Identify which cell holds the provided text, then report its [x, y] central coordinate. 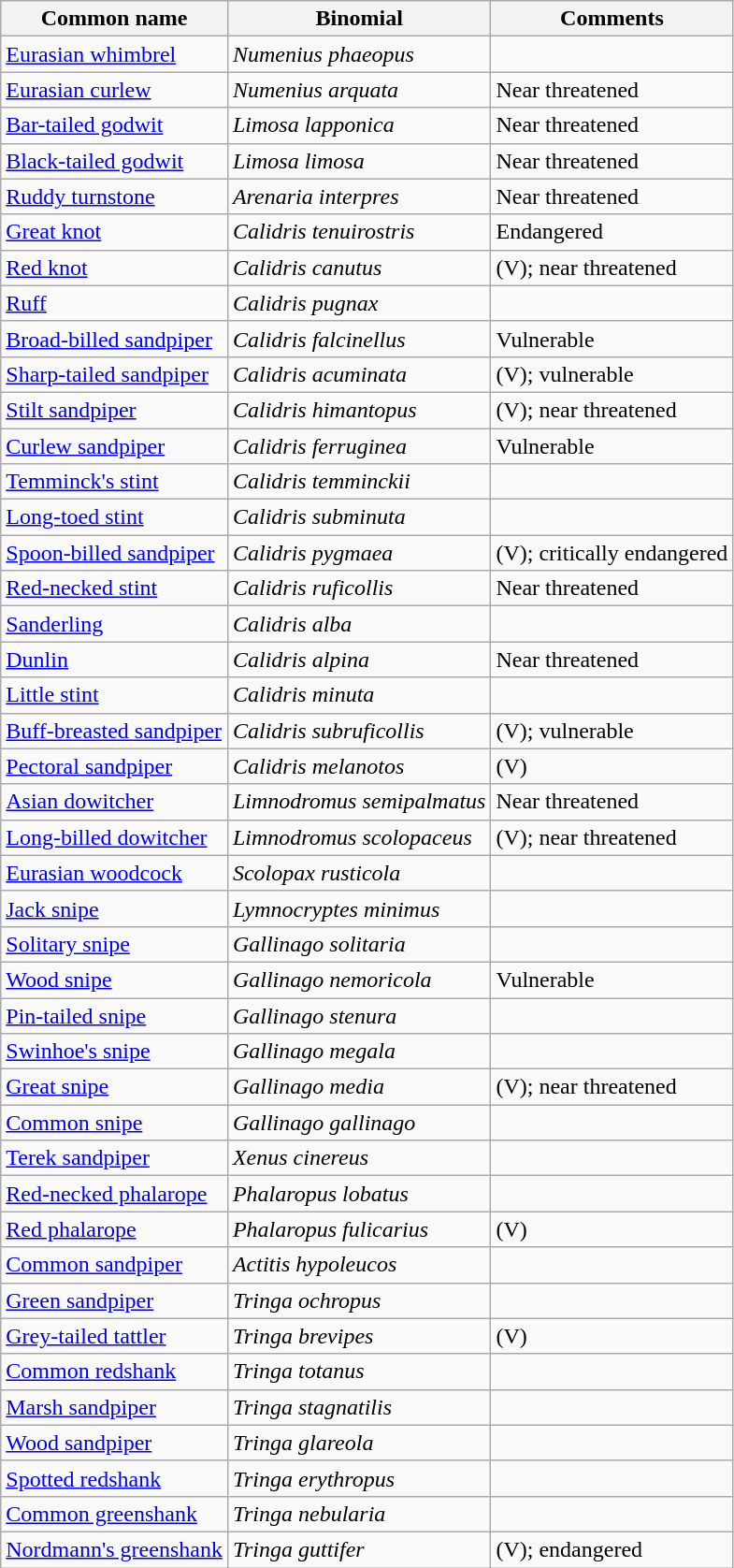
Great knot [114, 232]
Long-billed dowitcher [114, 837]
Gallinago gallinago [359, 1123]
Tringa brevipes [359, 1336]
Calidris subruficollis [359, 731]
Calidris ferruginea [359, 446]
Sanderling [114, 624]
Marsh sandpiper [114, 1407]
Eurasian whimbrel [114, 54]
Stilt sandpiper [114, 410]
Great snipe [114, 1087]
Grey-tailed tattler [114, 1336]
Limosa lapponica [359, 125]
Asian dowitcher [114, 802]
Long-toed stint [114, 517]
Pin-tailed snipe [114, 1015]
Red knot [114, 268]
Green sandpiper [114, 1300]
Red phalarope [114, 1229]
Limnodromus semipalmatus [359, 802]
Gallinago media [359, 1087]
Spotted redshank [114, 1478]
Swinhoe's snipe [114, 1052]
Endangered [612, 232]
Sharp-tailed sandpiper [114, 374]
Gallinago megala [359, 1052]
Phalaropus fulicarius [359, 1229]
Numenius phaeopus [359, 54]
Ruff [114, 303]
Red-necked stint [114, 588]
Gallinago stenura [359, 1015]
Tringa glareola [359, 1443]
Binomial [359, 19]
Curlew sandpiper [114, 446]
Common redshank [114, 1372]
Numenius arquata [359, 90]
Phalaropus lobatus [359, 1194]
Pectoral sandpiper [114, 766]
Calidris himantopus [359, 410]
Actitis hypoleucos [359, 1265]
Ruddy turnstone [114, 196]
(V); critically endangered [612, 553]
Common sandpiper [114, 1265]
Lymnocryptes minimus [359, 908]
Calidris alba [359, 624]
Solitary snipe [114, 944]
Terek sandpiper [114, 1158]
Limosa limosa [359, 161]
Tringa ochropus [359, 1300]
Calidris tenuirostris [359, 232]
Gallinago solitaria [359, 944]
Arenaria interpres [359, 196]
Eurasian curlew [114, 90]
Black-tailed godwit [114, 161]
Temminck's stint [114, 482]
Dunlin [114, 660]
Tringa stagnatilis [359, 1407]
Little stint [114, 695]
Spoon-billed sandpiper [114, 553]
Common name [114, 19]
Calidris minuta [359, 695]
Tringa nebularia [359, 1514]
Jack snipe [114, 908]
Calidris ruficollis [359, 588]
Xenus cinereus [359, 1158]
Calidris canutus [359, 268]
Eurasian woodcock [114, 873]
(V); endangered [612, 1549]
Buff-breasted sandpiper [114, 731]
Gallinago nemoricola [359, 980]
Common snipe [114, 1123]
Calidris falcinellus [359, 339]
Calidris pygmaea [359, 553]
Wood sandpiper [114, 1443]
Nordmann's greenshank [114, 1549]
Common greenshank [114, 1514]
Tringa erythropus [359, 1478]
Tringa totanus [359, 1372]
Calidris alpina [359, 660]
Calidris melanotos [359, 766]
Red-necked phalarope [114, 1194]
Tringa guttifer [359, 1549]
Calidris temminckii [359, 482]
Broad-billed sandpiper [114, 339]
Wood snipe [114, 980]
Limnodromus scolopaceus [359, 837]
Calidris subminuta [359, 517]
Bar-tailed godwit [114, 125]
Scolopax rusticola [359, 873]
Calidris acuminata [359, 374]
Calidris pugnax [359, 303]
Comments [612, 19]
